Extract the [x, y] coordinate from the center of the cell holding the provided text.  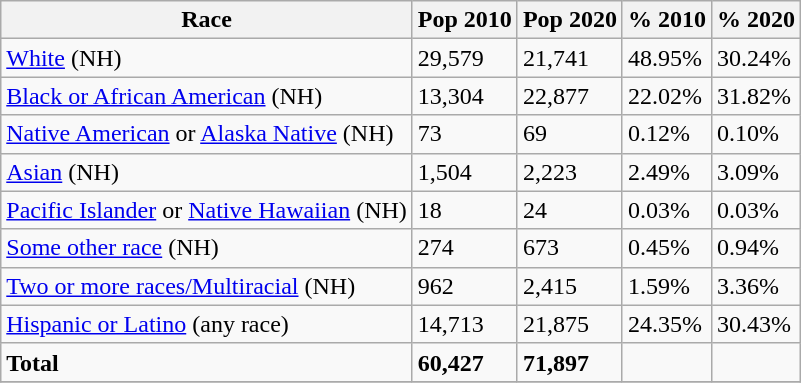
% 2020 [756, 20]
1.59% [666, 286]
71,897 [570, 362]
48.95% [666, 58]
White (NH) [207, 58]
Pop 2010 [464, 20]
1,504 [464, 172]
0.45% [666, 248]
962 [464, 286]
0.12% [666, 134]
Two or more races/Multiracial (NH) [207, 286]
24 [570, 210]
21,741 [570, 58]
29,579 [464, 58]
Hispanic or Latino (any race) [207, 324]
Pacific Islander or Native Hawaiian (NH) [207, 210]
% 2010 [666, 20]
3.36% [756, 286]
14,713 [464, 324]
3.09% [756, 172]
0.94% [756, 248]
60,427 [464, 362]
Race [207, 20]
Some other race (NH) [207, 248]
Native American or Alaska Native (NH) [207, 134]
2.49% [666, 172]
673 [570, 248]
Total [207, 362]
24.35% [666, 324]
30.43% [756, 324]
2,415 [570, 286]
30.24% [756, 58]
22.02% [666, 96]
0.10% [756, 134]
22,877 [570, 96]
21,875 [570, 324]
Pop 2020 [570, 20]
18 [464, 210]
13,304 [464, 96]
73 [464, 134]
2,223 [570, 172]
69 [570, 134]
Asian (NH) [207, 172]
274 [464, 248]
31.82% [756, 96]
Black or African American (NH) [207, 96]
